Locate the cell with the specified text and output its (x, y) center coordinate. 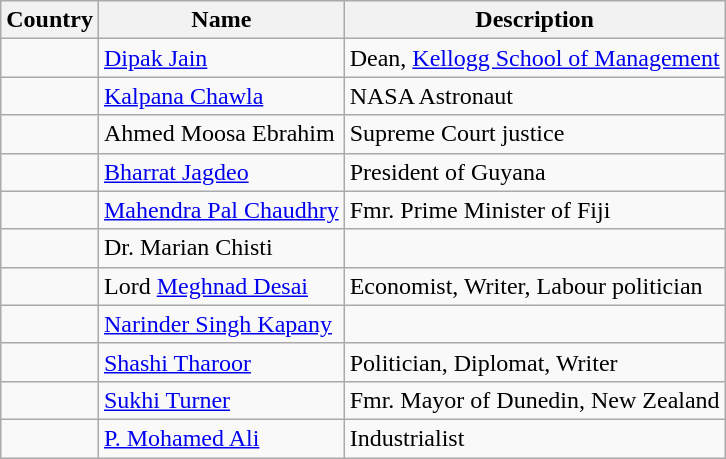
Narinder Singh Kapany (221, 324)
NASA Astronaut (534, 96)
Fmr. Prime Minister of Fiji (534, 210)
Dipak Jain (221, 58)
Politician, Diplomat, Writer (534, 362)
Lord Meghnad Desai (221, 286)
Dean, Kellogg School of Management (534, 58)
Economist, Writer, Labour politician (534, 286)
Mahendra Pal Chaudhry (221, 210)
Ahmed Moosa Ebrahim (221, 134)
Description (534, 20)
Sukhi Turner (221, 400)
Fmr. Mayor of Dunedin, New Zealand (534, 400)
President of Guyana (534, 172)
Kalpana Chawla (221, 96)
Country (50, 20)
Supreme Court justice (534, 134)
Shashi Tharoor (221, 362)
Name (221, 20)
Bharrat Jagdeo (221, 172)
Industrialist (534, 438)
Dr. Marian Chisti (221, 248)
P. Mohamed Ali (221, 438)
